Find where the given text appears and provide that cell's center as (x, y) coordinate. 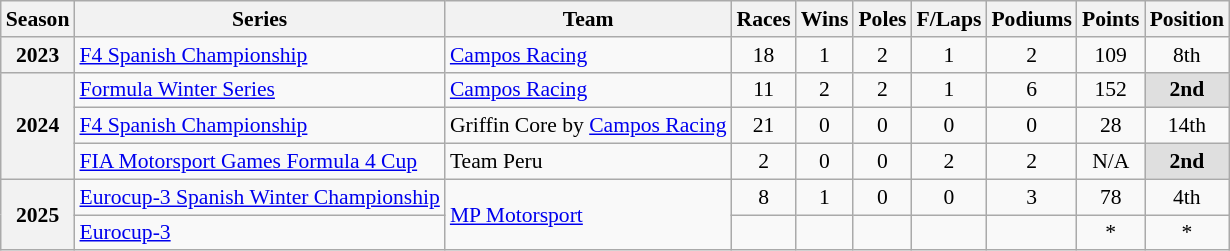
2025 (38, 214)
Team Peru (588, 162)
Season (38, 19)
21 (764, 126)
152 (1111, 90)
Eurocup-3 (259, 233)
14th (1187, 126)
78 (1111, 197)
FIA Motorsport Games Formula 4 Cup (259, 162)
2023 (38, 55)
Poles (882, 19)
11 (764, 90)
Formula Winter Series (259, 90)
Eurocup-3 Spanish Winter Championship (259, 197)
Position (1187, 19)
N/A (1111, 162)
Races (764, 19)
4th (1187, 197)
Series (259, 19)
2024 (38, 126)
Team (588, 19)
28 (1111, 126)
18 (764, 55)
3 (1032, 197)
8th (1187, 55)
MP Motorsport (588, 214)
8 (764, 197)
Points (1111, 19)
6 (1032, 90)
Podiums (1032, 19)
Wins (825, 19)
F/Laps (948, 19)
109 (1111, 55)
Griffin Core by Campos Racing (588, 126)
